Return the [X, Y] coordinate for the center point of the cell that contains the specified text.  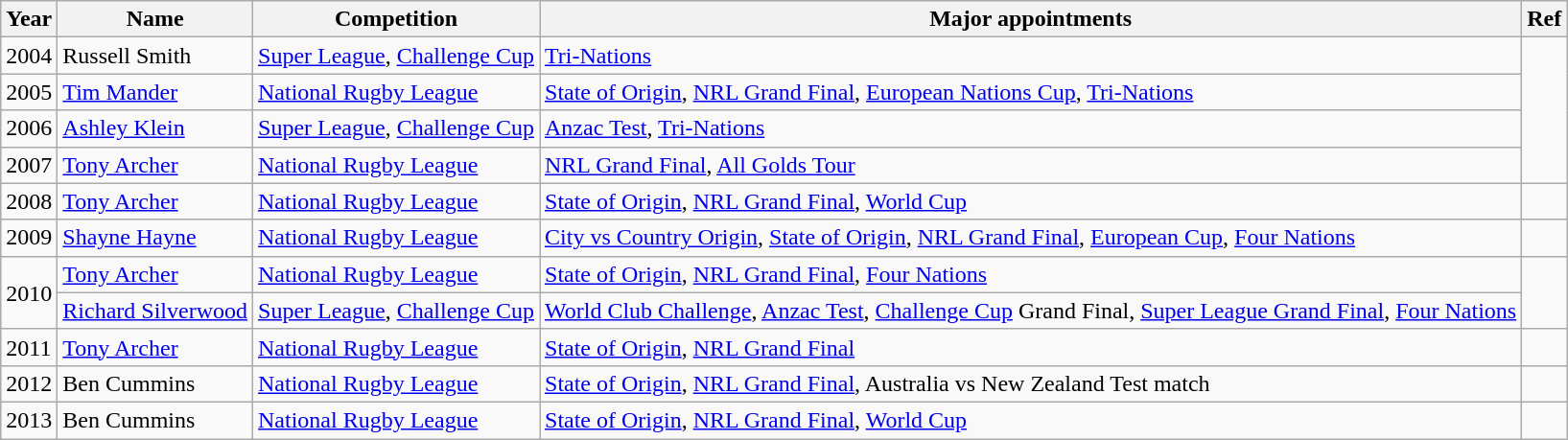
2009 [29, 238]
Ref [1544, 19]
Name [155, 19]
Tri-Nations [1030, 56]
2012 [29, 383]
2007 [29, 165]
Year [29, 19]
2011 [29, 347]
Major appointments [1030, 19]
Ashley Klein [155, 128]
World Club Challenge, Anzac Test, Challenge Cup Grand Final, Super League Grand Final, Four Nations [1030, 311]
2013 [29, 420]
2010 [29, 292]
Richard Silverwood [155, 311]
NRL Grand Final, All Golds Tour [1030, 165]
2004 [29, 56]
Russell Smith [155, 56]
State of Origin, NRL Grand Final [1030, 347]
Anzac Test, Tri-Nations [1030, 128]
State of Origin, NRL Grand Final, Australia vs New Zealand Test match [1030, 383]
State of Origin, NRL Grand Final, European Nations Cup, Tri-Nations [1030, 92]
2005 [29, 92]
2006 [29, 128]
City vs Country Origin, State of Origin, NRL Grand Final, European Cup, Four Nations [1030, 238]
2008 [29, 201]
State of Origin, NRL Grand Final, Four Nations [1030, 274]
Competition [397, 19]
Tim Mander [155, 92]
Shayne Hayne [155, 238]
